Locate the cell with the specified text and output its (X, Y) center coordinate. 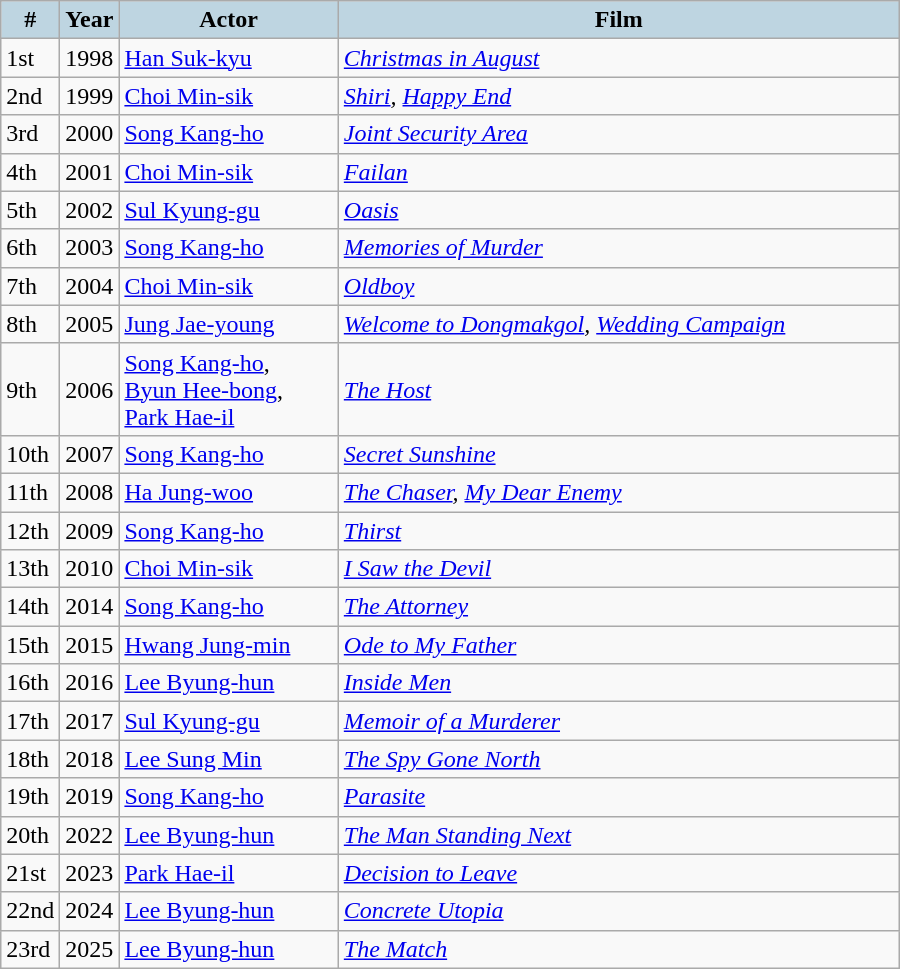
Park Hae-il (228, 873)
1998 (90, 58)
22nd (30, 911)
The Chaser, My Dear Enemy (618, 492)
20th (30, 835)
The Man Standing Next (618, 835)
2024 (90, 911)
Parasite (618, 797)
2014 (90, 607)
1st (30, 58)
The Attorney (618, 607)
Ha Jung-woo (228, 492)
21st (30, 873)
2022 (90, 835)
Shiri, Happy End (618, 96)
2005 (90, 324)
Failan (618, 172)
# (30, 20)
Secret Sunshine (618, 454)
2025 (90, 949)
2017 (90, 721)
19th (30, 797)
Welcome to Dongmakgol, Wedding Campaign (618, 324)
13th (30, 569)
Decision to Leave (618, 873)
6th (30, 248)
15th (30, 645)
Film (618, 20)
Hwang Jung-min (228, 645)
16th (30, 683)
8th (30, 324)
2008 (90, 492)
Joint Security Area (618, 134)
2016 (90, 683)
10th (30, 454)
The Host (618, 389)
2003 (90, 248)
Jung Jae-young (228, 324)
2019 (90, 797)
2001 (90, 172)
5th (30, 210)
The Match (618, 949)
Ode to My Father (618, 645)
17th (30, 721)
11th (30, 492)
2007 (90, 454)
7th (30, 286)
2009 (90, 531)
18th (30, 759)
9th (30, 389)
Oasis (618, 210)
12th (30, 531)
2000 (90, 134)
Song Kang-ho, Byun Hee-bong, Park Hae-il (228, 389)
3rd (30, 134)
2002 (90, 210)
23rd (30, 949)
Inside Men (618, 683)
2004 (90, 286)
2023 (90, 873)
4th (30, 172)
2018 (90, 759)
Han Suk-kyu (228, 58)
Concrete Utopia (618, 911)
14th (30, 607)
I Saw the Devil (618, 569)
2006 (90, 389)
Lee Sung Min (228, 759)
2010 (90, 569)
2015 (90, 645)
Thirst (618, 531)
1999 (90, 96)
Memories of Murder (618, 248)
Oldboy (618, 286)
The Spy Gone North (618, 759)
Year (90, 20)
2nd (30, 96)
Memoir of a Murderer (618, 721)
Christmas in August (618, 58)
Actor (228, 20)
